Return [x, y] of the center of cell containing provided text 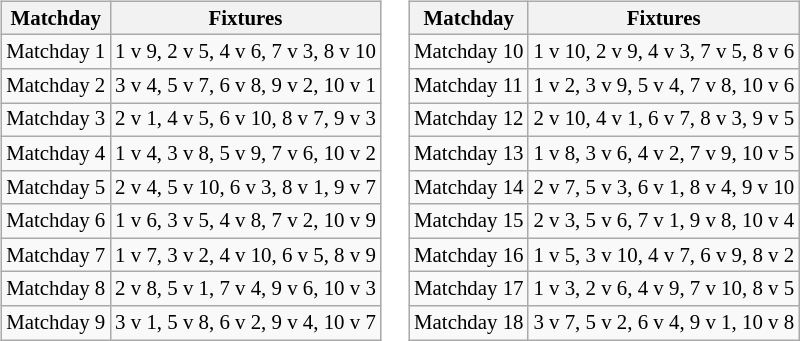
2 v 8, 5 v 1, 7 v 4, 9 v 6, 10 v 3 [246, 289]
1 v 8, 3 v 6, 4 v 2, 7 v 9, 10 v 5 [664, 153]
Matchday 4 [56, 153]
1 v 3, 2 v 6, 4 v 9, 7 v 10, 8 v 5 [664, 289]
Matchday 17 [468, 289]
Matchday 8 [56, 289]
2 v 10, 4 v 1, 6 v 7, 8 v 3, 9 v 5 [664, 120]
1 v 9, 2 v 5, 4 v 6, 7 v 3, 8 v 10 [246, 52]
Matchday 3 [56, 120]
Matchday 1 [56, 52]
Matchday 7 [56, 255]
3 v 7, 5 v 2, 6 v 4, 9 v 1, 10 v 8 [664, 323]
Matchday 6 [56, 221]
Matchday 2 [56, 86]
Matchday 9 [56, 323]
Matchday 11 [468, 86]
1 v 5, 3 v 10, 4 v 7, 6 v 9, 8 v 2 [664, 255]
Matchday 16 [468, 255]
Matchday 10 [468, 52]
1 v 6, 3 v 5, 4 v 8, 7 v 2, 10 v 9 [246, 221]
2 v 1, 4 v 5, 6 v 10, 8 v 7, 9 v 3 [246, 120]
2 v 7, 5 v 3, 6 v 1, 8 v 4, 9 v 10 [664, 187]
1 v 4, 3 v 8, 5 v 9, 7 v 6, 10 v 2 [246, 153]
Matchday 13 [468, 153]
1 v 7, 3 v 2, 4 v 10, 6 v 5, 8 v 9 [246, 255]
2 v 3, 5 v 6, 7 v 1, 9 v 8, 10 v 4 [664, 221]
2 v 4, 5 v 10, 6 v 3, 8 v 1, 9 v 7 [246, 187]
1 v 10, 2 v 9, 4 v 3, 7 v 5, 8 v 6 [664, 52]
Matchday 15 [468, 221]
1 v 2, 3 v 9, 5 v 4, 7 v 8, 10 v 6 [664, 86]
Matchday 12 [468, 120]
3 v 4, 5 v 7, 6 v 8, 9 v 2, 10 v 1 [246, 86]
Matchday 14 [468, 187]
Matchday 5 [56, 187]
3 v 1, 5 v 8, 6 v 2, 9 v 4, 10 v 7 [246, 323]
Matchday 18 [468, 323]
